Pinpoint the cell where the given text exists, returning its (X, Y) midpoint coordinate. 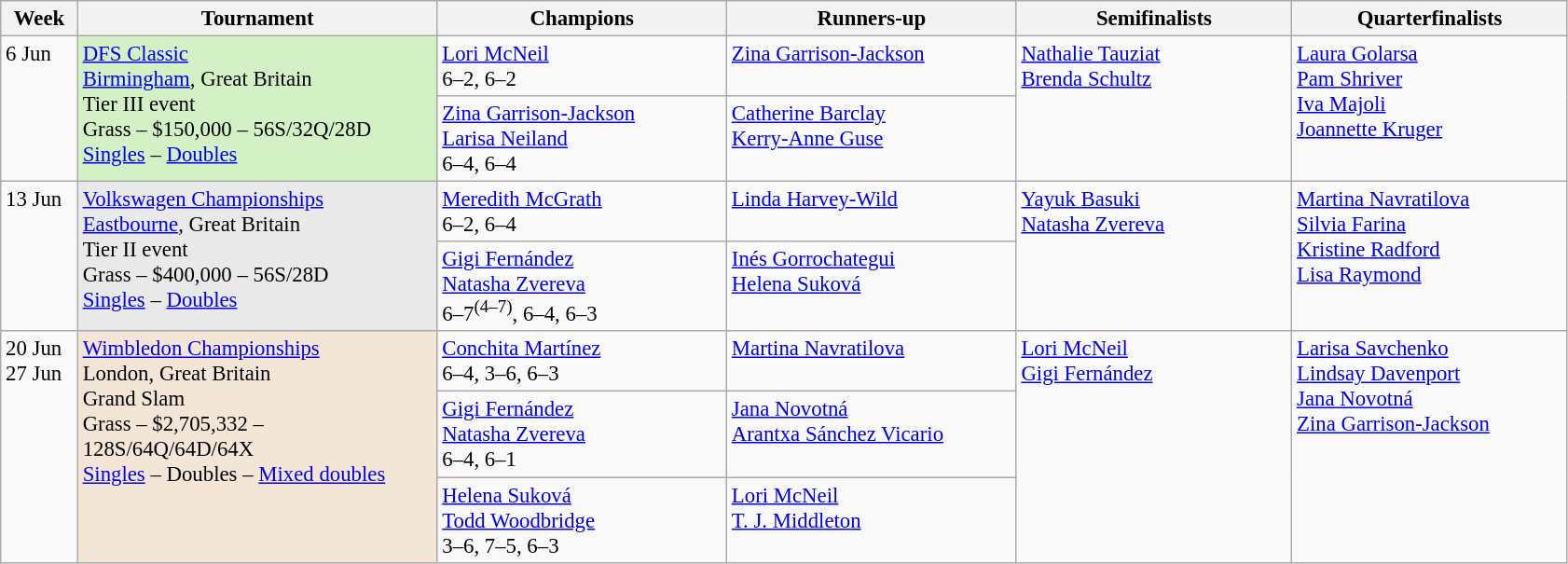
Volkswagen Championships Eastbourne, Great BritainTier II eventGrass – $400,000 – 56S/28D Singles – Doubles (257, 257)
Martina Navratilova Silvia Farina Kristine Radford Lisa Raymond (1430, 257)
Week (39, 19)
Runners-up (873, 19)
Catherine Barclay Kerry-Anne Guse (873, 139)
Jana Novotná Arantxa Sánchez Vicario (873, 434)
Lori McNeil6–2, 6–2 (582, 67)
20 Jun27 Jun (39, 447)
Lori McNeil T. J. Middleton (873, 520)
Champions (582, 19)
Conchita Martínez6–4, 3–6, 6–3 (582, 362)
Linda Harvey-Wild (873, 213)
DFS Classic Birmingham, Great BritainTier III eventGrass – $150,000 – 56S/32Q/28D Singles – Doubles (257, 109)
Gigi Fernández Natasha Zvereva 6–7(4–7), 6–4, 6–3 (582, 286)
Martina Navratilova (873, 362)
13 Jun (39, 257)
Laura Golarsa Pam Shriver Iva Majoli Joannette Kruger (1430, 109)
Yayuk Basuki Natasha Zvereva (1154, 257)
Zina Garrison-Jackson Larisa Neiland 6–4, 6–4 (582, 139)
Wimbledon Championships London, Great BritainGrand Slam Grass – $2,705,332 – 128S/64Q/64D/64X Singles – Doubles – Mixed doubles (257, 447)
Inés Gorrochategui Helena Suková (873, 286)
Meredith McGrath6–2, 6–4 (582, 213)
Nathalie Tauziat Brenda Schultz (1154, 109)
Larisa Savchenko Lindsay Davenport Jana Novotná Zina Garrison-Jackson (1430, 447)
Tournament (257, 19)
Zina Garrison-Jackson (873, 67)
Gigi Fernández Natasha Zvereva 6–4, 6–1 (582, 434)
Helena Suková Todd Woodbridge 3–6, 7–5, 6–3 (582, 520)
Lori McNeil Gigi Fernández (1154, 447)
Quarterfinalists (1430, 19)
6 Jun (39, 109)
Semifinalists (1154, 19)
